For the text-containing cell, return its midpoint in (X, Y) coordinate format. 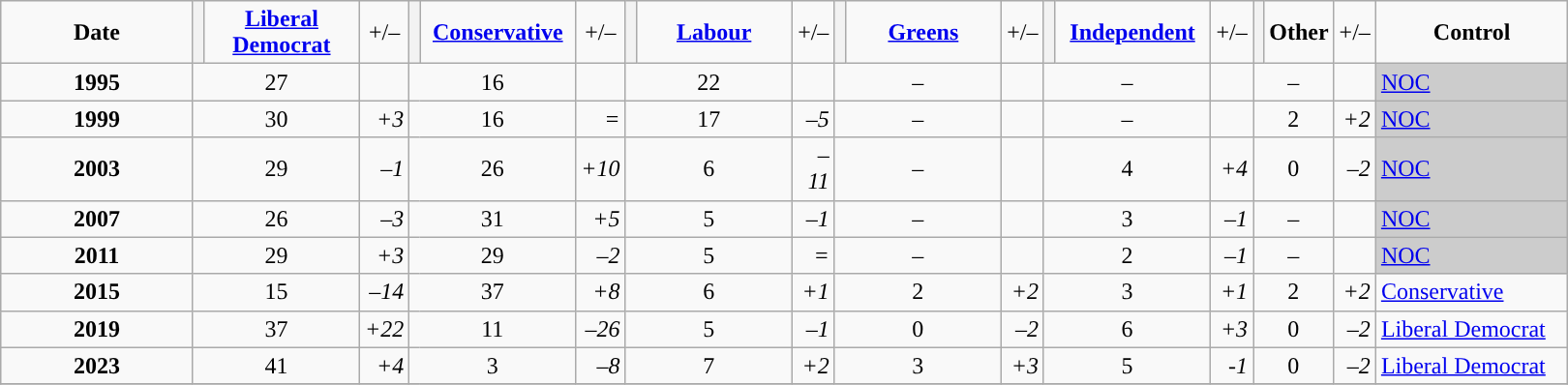
2011 (97, 255)
Labour (714, 33)
Independent (1132, 33)
22 (709, 82)
4 (1127, 168)
–8 (600, 366)
Other (1299, 33)
2003 (97, 168)
+5 (600, 219)
27 (276, 82)
+8 (600, 292)
Greens (923, 33)
–26 (600, 329)
+22 (383, 329)
Control (1471, 33)
41 (276, 366)
–11 (813, 168)
2019 (97, 329)
+10 (600, 168)
17 (709, 119)
–3 (383, 219)
–14 (383, 292)
30 (276, 119)
7 (709, 366)
1995 (97, 82)
2007 (97, 219)
15 (276, 292)
1999 (97, 119)
-1 (1232, 366)
2015 (97, 292)
11 (493, 329)
–5 (813, 119)
Date (97, 33)
2023 (97, 366)
31 (493, 219)
